Provide the (x, y) coordinate of the cell's center where the given text is located.  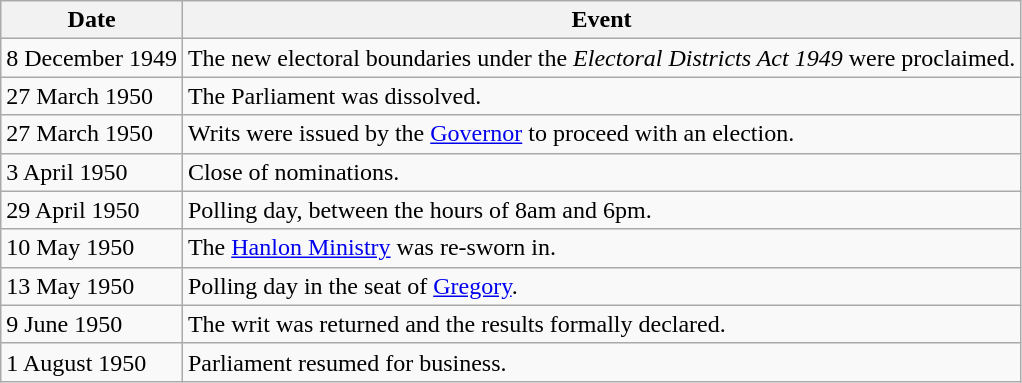
The writ was returned and the results formally declared. (601, 324)
3 April 1950 (92, 172)
8 December 1949 (92, 58)
Date (92, 20)
10 May 1950 (92, 248)
The new electoral boundaries under the Electoral Districts Act 1949 were proclaimed. (601, 58)
Writs were issued by the Governor to proceed with an election. (601, 134)
Parliament resumed for business. (601, 362)
1 August 1950 (92, 362)
13 May 1950 (92, 286)
9 June 1950 (92, 324)
29 April 1950 (92, 210)
Polling day in the seat of Gregory. (601, 286)
The Parliament was dissolved. (601, 96)
Close of nominations. (601, 172)
Polling day, between the hours of 8am and 6pm. (601, 210)
Event (601, 20)
The Hanlon Ministry was re-sworn in. (601, 248)
